Locate the cell with the specified text and output its (X, Y) center coordinate. 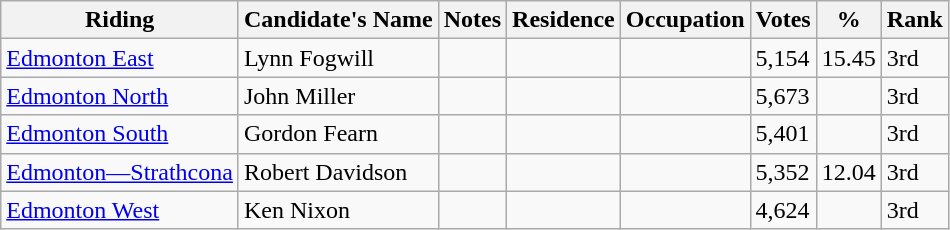
Edmonton West (120, 210)
Lynn Fogwill (338, 58)
Notes (472, 20)
Occupation (685, 20)
5,352 (783, 172)
5,401 (783, 134)
5,154 (783, 58)
15.45 (848, 58)
12.04 (848, 172)
% (848, 20)
Gordon Fearn (338, 134)
5,673 (783, 96)
Edmonton East (120, 58)
Votes (783, 20)
Edmonton South (120, 134)
Robert Davidson (338, 172)
Rank (914, 20)
John Miller (338, 96)
Edmonton North (120, 96)
Riding (120, 20)
4,624 (783, 210)
Candidate's Name (338, 20)
Edmonton—Strathcona (120, 172)
Ken Nixon (338, 210)
Residence (564, 20)
